Search for the cell housing the specified text and yield its (x, y) center coordinate. 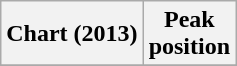
Chart (2013) (72, 34)
Peakposition (189, 34)
